For the text-containing cell, return its midpoint in (X, Y) coordinate format. 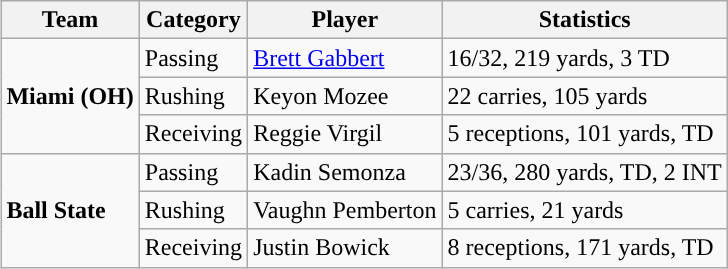
Reggie Virgil (345, 134)
Kadin Semonza (345, 172)
Vaughn Pemberton (345, 210)
5 receptions, 101 yards, TD (584, 134)
Team (70, 20)
8 receptions, 171 yards, TD (584, 248)
22 carries, 105 yards (584, 96)
Miami (OH) (70, 96)
Brett Gabbert (345, 58)
Keyon Mozee (345, 96)
23/36, 280 yards, TD, 2 INT (584, 172)
16/32, 219 yards, 3 TD (584, 58)
Justin Bowick (345, 248)
5 carries, 21 yards (584, 210)
Statistics (584, 20)
Ball State (70, 210)
Category (193, 20)
Player (345, 20)
